From the cell containing the given text, extract its center point as [X, Y] coordinate. 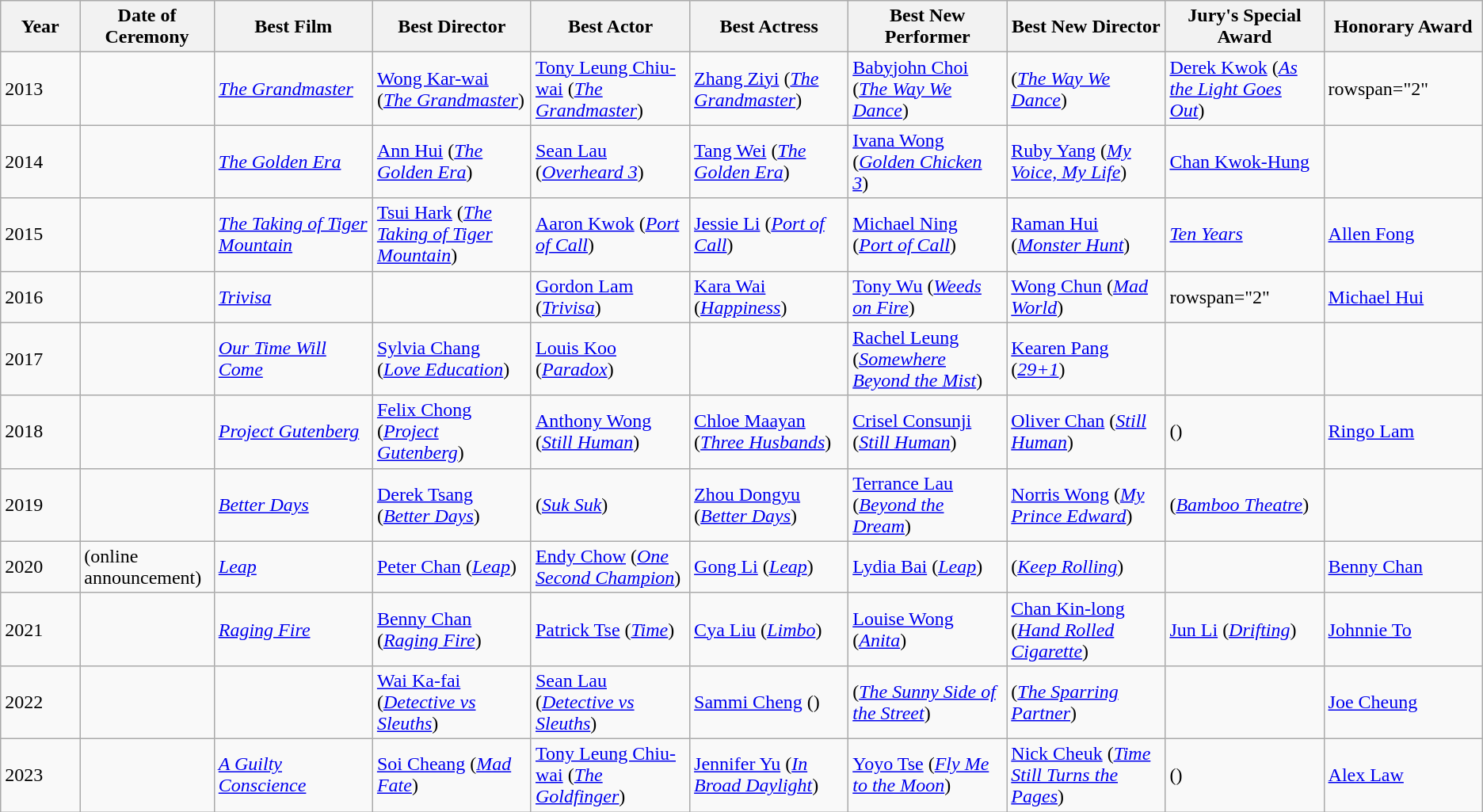
Michael Ning (Port of Call) [928, 234]
Best New Performer [928, 27]
Our Time Will Come [293, 359]
Tony Wu (Weeds on Fire) [928, 296]
Sean Lau (Detective vs Sleuths) [610, 702]
(The Sparring Partner) [1086, 702]
2013 [40, 89]
Anthony Wong (Still Human) [610, 432]
(The Sunny Side of the Street) [928, 702]
Felix Chong (Project Gutenberg) [452, 432]
Wai Ka-fai (Detective vs Sleuths) [452, 702]
Raging Fire [293, 629]
Chan Kwok-Hung [1245, 162]
Peter Chan (Leap) [452, 567]
Wong Kar-wai (The Grandmaster) [452, 89]
Benny Chan (Raging Fire) [452, 629]
Date of Ceremony [147, 27]
Derek Kwok (As the Light Goes Out) [1245, 89]
Chloe Maayan (Three Husbands) [769, 432]
Tony Leung Chiu-wai (The Grandmaster) [610, 89]
Babyjohn Choi (The Way We Dance) [928, 89]
Gong Li (Leap) [769, 567]
Best Film [293, 27]
Aaron Kwok (Port of Call) [610, 234]
Sylvia Chang (Love Education) [452, 359]
The Taking of Tiger Mountain [293, 234]
Ruby Yang (My Voice, My Life) [1086, 162]
Trivisa [293, 296]
Ivana Wong (Golden Chicken 3) [928, 162]
Kearen Pang (29+1) [1086, 359]
Best Actor [610, 27]
Michael Hui [1403, 296]
The Grandmaster [293, 89]
Norris Wong (My Prince Edward) [1086, 505]
Jury's Special Award [1245, 27]
Tang Wei (The Golden Era) [769, 162]
(Suk Suk) [610, 505]
Better Days [293, 505]
Honorary Award [1403, 27]
Raman Hui (Monster Hunt) [1086, 234]
Derek Tsang (Better Days) [452, 505]
Louis Koo (Paradox) [610, 359]
Allen Fong [1403, 234]
Leap [293, 567]
Joe Cheung [1403, 702]
Lydia Bai (Leap) [928, 567]
Benny Chan [1403, 567]
Sean Lau (Overheard 3) [610, 162]
(Bamboo Theatre) [1245, 505]
Sammi Cheng () [769, 702]
Project Gutenberg [293, 432]
2014 [40, 162]
Nick Cheuk (Time Still Turns the Pages) [1086, 775]
2022 [40, 702]
2017 [40, 359]
(The Way We Dance) [1086, 89]
2019 [40, 505]
Jennifer Yu (In Broad Daylight) [769, 775]
Ten Years [1245, 234]
Gordon Lam (Trivisa) [610, 296]
Louise Wong (Anita) [928, 629]
Ringo Lam [1403, 432]
Ann Hui (The Golden Era) [452, 162]
2018 [40, 432]
Tsui Hark (The Taking of Tiger Mountain) [452, 234]
Terrance Lau (Beyond the Dream) [928, 505]
2020 [40, 567]
2021 [40, 629]
(online announcement) [147, 567]
Best Actress [769, 27]
Crisel Consunji (Still Human) [928, 432]
Chan Kin-long (Hand Rolled Cigarette) [1086, 629]
Rachel Leung (Somewhere Beyond the Mist) [928, 359]
(Keep Rolling) [1086, 567]
Cya Liu (Limbo) [769, 629]
Alex Law [1403, 775]
Tony Leung Chiu-wai (The Goldfinger) [610, 775]
2016 [40, 296]
Zhang Ziyi (The Grandmaster) [769, 89]
Best New Director [1086, 27]
2023 [40, 775]
Jun Li (Drifting) [1245, 629]
Jessie Li (Port of Call) [769, 234]
Endy Chow (One Second Champion) [610, 567]
Soi Cheang (Mad Fate) [452, 775]
Year [40, 27]
A Guilty Conscience [293, 775]
Oliver Chan (Still Human) [1086, 432]
Patrick Tse (Time) [610, 629]
Johnnie To [1403, 629]
Wong Chun (Mad World) [1086, 296]
2015 [40, 234]
Zhou Dongyu (Better Days) [769, 505]
Yoyo Tse (Fly Me to the Moon) [928, 775]
Kara Wai (Happiness) [769, 296]
Best Director [452, 27]
The Golden Era [293, 162]
